Provide the [x, y] coordinate of the cell's center where the given text is located.  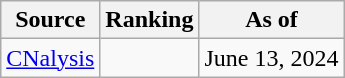
CNalysis [50, 58]
Source [50, 20]
Ranking [150, 20]
As of [272, 20]
June 13, 2024 [272, 58]
